Return the (X, Y) coordinate for the center point of the cell that contains the specified text.  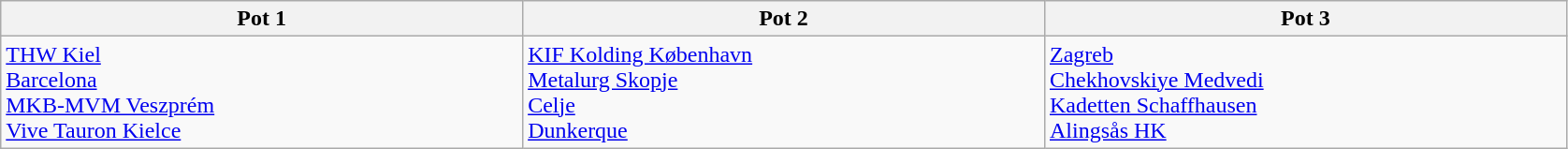
KIF Kolding København Metalurg Skopje Celje Dunkerque (784, 92)
Pot 2 (784, 19)
Pot 1 (262, 19)
THW Kiel Barcelona MKB-MVM Veszprém Vive Tauron Kielce (262, 92)
Zagreb Chekhovskiye Medvedi Kadetten Schaffhausen Alingsås HK (1305, 92)
Pot 3 (1305, 19)
